Determine the (X, Y) coordinate at the center of the cell enclosing the given text.  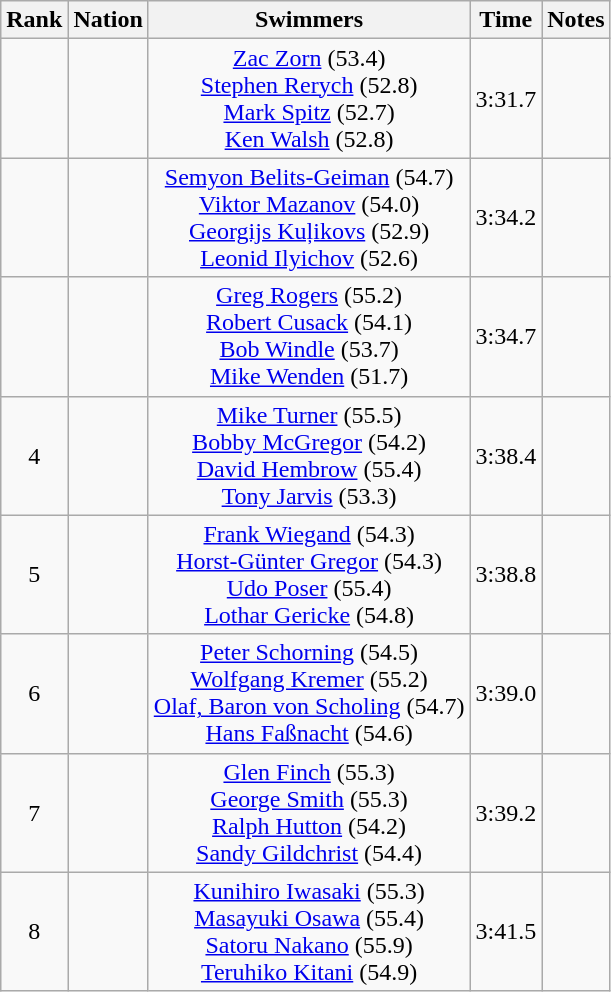
Greg Rogers (55.2) Robert Cusack (54.1)Bob Windle (53.7)Mike Wenden (51.7) (309, 336)
Zac Zorn (53.4) Stephen Rerych (52.8)Mark Spitz (52.7)Ken Walsh (52.8) (309, 98)
Mike Turner (55.5) Bobby McGregor (54.2)David Hembrow (55.4)Tony Jarvis (53.3) (309, 456)
Nation (108, 20)
3:41.5 (506, 932)
Kunihiro Iwasaki (55.3) Masayuki Osawa (55.4)Satoru Nakano (55.9)Teruhiko Kitani (54.9) (309, 932)
Swimmers (309, 20)
4 (34, 456)
Time (506, 20)
Rank (34, 20)
3:38.8 (506, 574)
3:39.0 (506, 694)
Glen Finch (55.3) George Smith (55.3)Ralph Hutton (54.2)Sandy Gildchrist (54.4) (309, 812)
3:39.2 (506, 812)
Peter Schorning (54.5) Wolfgang Kremer (55.2)Olaf, Baron von Scholing (54.7)Hans Faßnacht (54.6) (309, 694)
6 (34, 694)
3:31.7 (506, 98)
Frank Wiegand (54.3) Horst-Günter Gregor (54.3)Udo Poser (55.4)Lothar Gericke (54.8) (309, 574)
7 (34, 812)
3:34.2 (506, 218)
8 (34, 932)
5 (34, 574)
Semyon Belits-Geiman (54.7) Viktor Mazanov (54.0)Georgijs Kuļikovs (52.9)Leonid Ilyichov (52.6) (309, 218)
3:34.7 (506, 336)
3:38.4 (506, 456)
Notes (576, 20)
